Locate the cell with the specified text and output its [x, y] center coordinate. 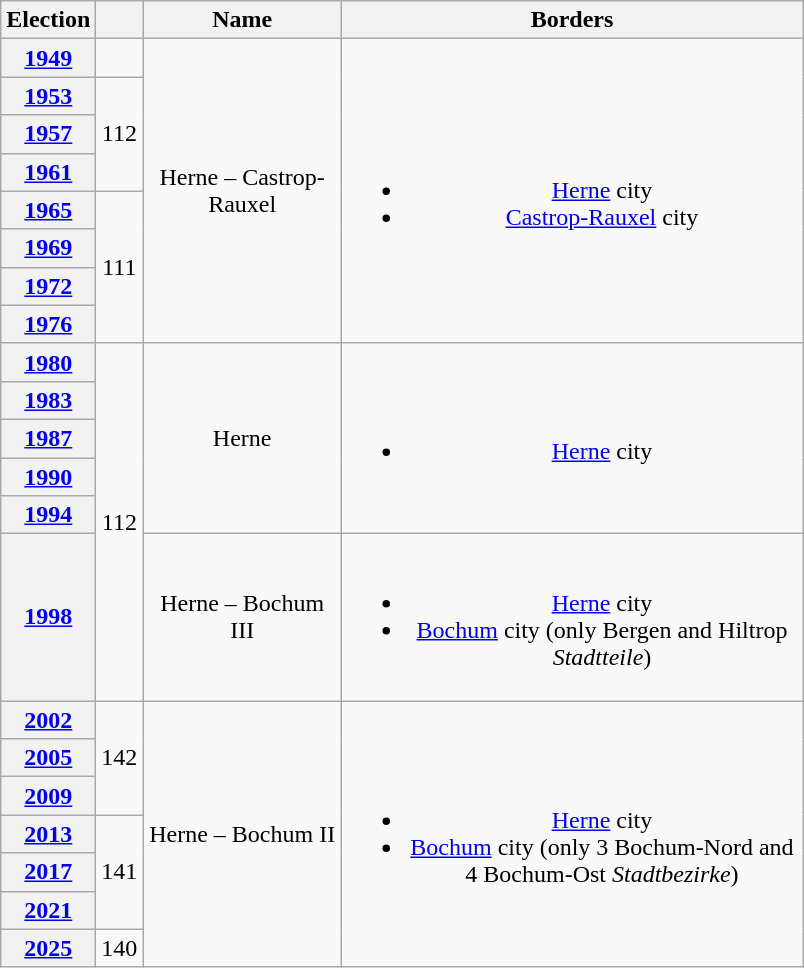
1980 [48, 362]
1990 [48, 477]
1957 [48, 134]
1969 [48, 248]
Herne – Bochum II [242, 834]
2009 [48, 796]
2021 [48, 910]
140 [120, 948]
Herne city [572, 438]
2005 [48, 758]
1998 [48, 618]
1965 [48, 210]
111 [120, 267]
Herne cityBochum city (only 3 Bochum-Nord and 4 Bochum-Ost Stadtbezirke) [572, 834]
1949 [48, 58]
141 [120, 872]
142 [120, 758]
2013 [48, 834]
Name [242, 20]
Herne cityBochum city (only Bergen and Hiltrop Stadtteile) [572, 618]
1994 [48, 515]
1961 [48, 172]
1987 [48, 438]
1976 [48, 324]
1972 [48, 286]
1983 [48, 400]
1953 [48, 96]
2025 [48, 948]
Herne [242, 438]
2017 [48, 872]
2002 [48, 720]
Herne cityCastrop-Rauxel city [572, 191]
Herne – Bochum III [242, 618]
Borders [572, 20]
Herne – Castrop-Rauxel [242, 191]
Election [48, 20]
